Scan for the cell matching the given text and deliver its (x, y) coordinate at center. 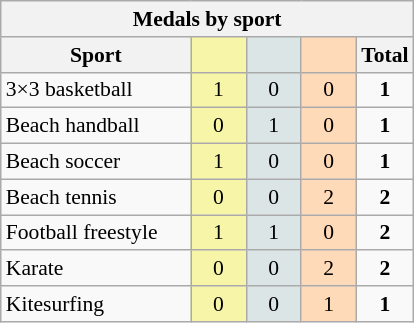
Beach soccer (96, 162)
Sport (96, 55)
Football freestyle (96, 233)
3×3 basketball (96, 90)
Kitesurfing (96, 304)
Karate (96, 269)
Medals by sport (208, 19)
Total (384, 55)
Beach handball (96, 126)
Beach tennis (96, 197)
